For the text-containing cell, return its midpoint in (x, y) coordinate format. 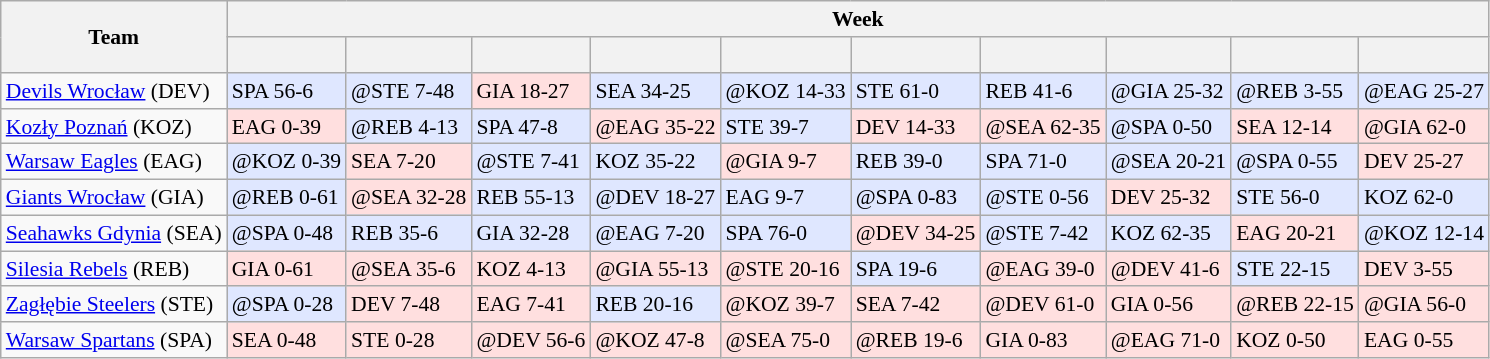
@SEA 35-6 (408, 269)
@REB 4-13 (408, 126)
@REB 3-55 (1295, 91)
@SPA 0-50 (1168, 126)
@REB 19-6 (916, 340)
@SEA 62-35 (1042, 126)
REB 20-16 (655, 304)
DEV 25-27 (1424, 162)
DEV 3-55 (1424, 269)
EAG 9-7 (785, 197)
@EAG 35-22 (655, 126)
SEA 34-25 (655, 91)
@KOZ 47-8 (655, 340)
GIA 0-56 (1168, 304)
GIA 18-27 (530, 91)
Kozły Poznań (KOZ) (114, 126)
@SPA 0-28 (286, 304)
@REB 0-61 (286, 197)
REB 41-6 (1042, 91)
@EAG 7-20 (655, 233)
SPA 56-6 (286, 91)
@GIA 62-0 (1424, 126)
Team (114, 36)
@SEA 20-21 (1168, 162)
GIA 0-83 (1042, 340)
@STE 7-41 (530, 162)
@DEV 56-6 (530, 340)
GIA 32-28 (530, 233)
DEV 25-32 (1168, 197)
Giants Wrocław (GIA) (114, 197)
DEV 7-48 (408, 304)
STE 39-7 (785, 126)
@DEV 41-6 (1168, 269)
@STE 7-42 (1042, 233)
SEA 12-14 (1295, 126)
@KOZ 14-33 (785, 91)
SPA 71-0 (1042, 162)
STE 22-15 (1295, 269)
Devils Wrocław (DEV) (114, 91)
@REB 22-15 (1295, 304)
@STE 0-56 (1042, 197)
KOZ 62-0 (1424, 197)
EAG 20-21 (1295, 233)
STE 61-0 (916, 91)
@STE 20-16 (785, 269)
EAG 0-55 (1424, 340)
@DEV 61-0 (1042, 304)
@EAG 25-27 (1424, 91)
@SPA 0-83 (916, 197)
REB 39-0 (916, 162)
EAG 0-39 (286, 126)
@EAG 39-0 (1042, 269)
KOZ 4-13 (530, 269)
@KOZ 12-14 (1424, 233)
Warsaw Spartans (SPA) (114, 340)
@SEA 75-0 (785, 340)
@KOZ 39-7 (785, 304)
@EAG 71-0 (1168, 340)
STE 56-0 (1295, 197)
@DEV 18-27 (655, 197)
@DEV 34-25 (916, 233)
@SEA 32-28 (408, 197)
KOZ 35-22 (655, 162)
SPA 76-0 (785, 233)
@KOZ 0-39 (286, 162)
@GIA 9-7 (785, 162)
@STE 7-48 (408, 91)
KOZ 0-50 (1295, 340)
SPA 19-6 (916, 269)
GIA 0-61 (286, 269)
Seahawks Gdynia (SEA) (114, 233)
@SPA 0-55 (1295, 162)
@GIA 55-13 (655, 269)
@GIA 25-32 (1168, 91)
Week (858, 19)
EAG 7-41 (530, 304)
@SPA 0-48 (286, 233)
SPA 47-8 (530, 126)
Zagłębie Steelers (STE) (114, 304)
STE 0-28 (408, 340)
DEV 14-33 (916, 126)
REB 35-6 (408, 233)
REB 55-13 (530, 197)
Silesia Rebels (REB) (114, 269)
Warsaw Eagles (EAG) (114, 162)
SEA 7-42 (916, 304)
KOZ 62-35 (1168, 233)
@GIA 56-0 (1424, 304)
SEA 0-48 (286, 340)
SEA 7-20 (408, 162)
